Pinpoint the cell where the given text exists, returning its (x, y) midpoint coordinate. 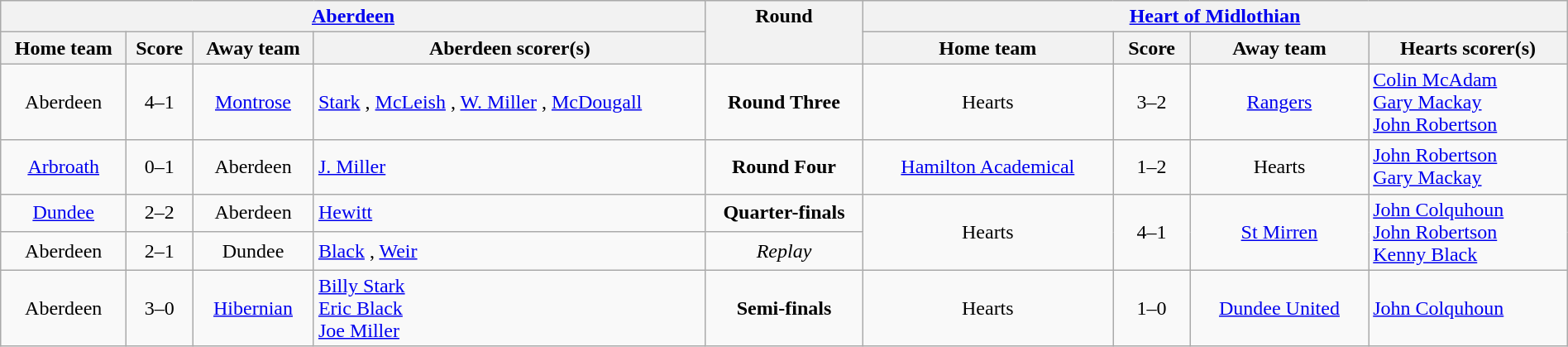
1–2 (1151, 167)
St Mirren (1279, 232)
John Robertson Gary Mackay (1469, 167)
Hamilton Academical (987, 167)
Montrose (253, 102)
2–2 (160, 213)
Aberdeen scorer(s) (509, 48)
Hibernian (253, 308)
Stark , McLeish , W. Miller , McDougall (509, 102)
Replay (784, 251)
2–1 (160, 251)
Semi-finals (784, 308)
Billy Stark Eric Black Joe Miller (509, 308)
Round Three (784, 102)
John Colquhoun John Robertson Kenny Black (1469, 232)
1–0 (1151, 308)
Colin McAdam Gary Mackay John Robertson (1469, 102)
Heart of Midlothian (1216, 17)
Black , Weir (509, 251)
Round Four (784, 167)
Arbroath (64, 167)
3–0 (160, 308)
Dundee United (1279, 308)
John Colquhoun (1469, 308)
0–1 (160, 167)
Hearts scorer(s) (1469, 48)
Hewitt (509, 213)
J. Miller (509, 167)
Rangers (1279, 102)
Quarter-finals (784, 213)
Round (784, 32)
3–2 (1151, 102)
